Return [X, Y] of the center of cell containing provided text 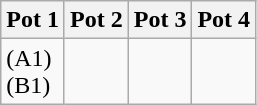
Pot 2 [96, 20]
(A1) (B1) [33, 72]
Pot 4 [224, 20]
Pot 3 [160, 20]
Pot 1 [33, 20]
